Pinpoint the cell where the given text exists, returning its [X, Y] midpoint coordinate. 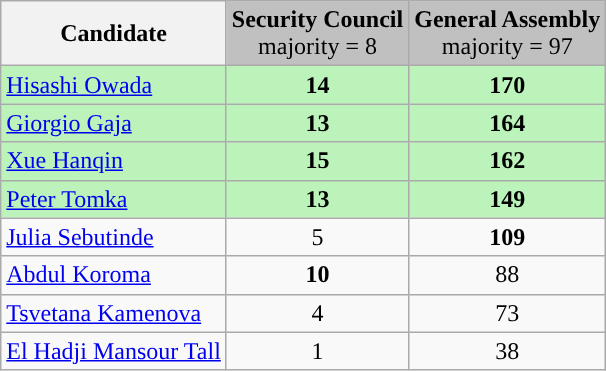
Julia Sebutinde [114, 237]
Hisashi Owada [114, 85]
Giorgio Gaja [114, 123]
10 [317, 275]
1 [317, 351]
38 [508, 351]
Candidate [114, 34]
14 [317, 85]
Tsvetana Kamenova [114, 313]
15 [317, 161]
162 [508, 161]
170 [508, 85]
El Hadji Mansour Tall [114, 351]
164 [508, 123]
73 [508, 313]
Abdul Koroma [114, 275]
88 [508, 275]
109 [508, 237]
4 [317, 313]
149 [508, 199]
Xue Hanqin [114, 161]
Peter Tomka [114, 199]
5 [317, 237]
General Assembly majority = 97 [508, 34]
Security Council majority = 8 [317, 34]
